For the text-containing cell, return its midpoint in [x, y] coordinate format. 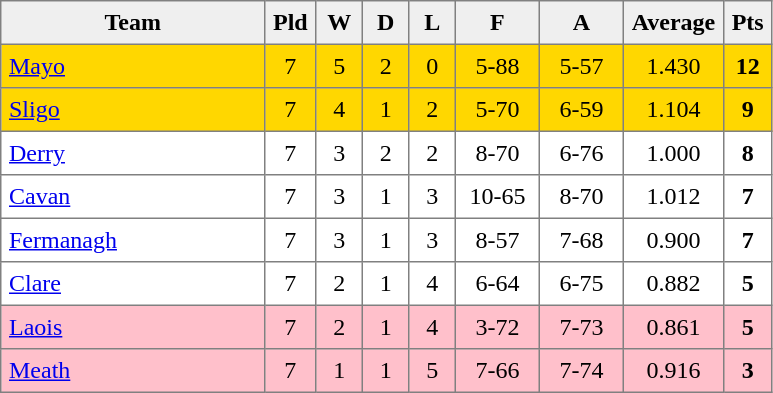
6-59 [581, 110]
Meath [133, 371]
12 [747, 66]
6-76 [581, 153]
7-73 [581, 327]
6-64 [497, 284]
0 [432, 66]
5-70 [497, 110]
8 [747, 153]
5-88 [497, 66]
0.900 [673, 240]
7-74 [581, 371]
Mayo [133, 66]
Clare [133, 284]
3-72 [497, 327]
Cavan [133, 197]
Team [133, 23]
Fermanagh [133, 240]
7-66 [497, 371]
10-65 [497, 197]
0.861 [673, 327]
7-68 [581, 240]
0.916 [673, 371]
Sligo [133, 110]
Pld [290, 23]
D [385, 23]
F [497, 23]
5-57 [581, 66]
9 [747, 110]
Average [673, 23]
1.430 [673, 66]
8-57 [497, 240]
0.882 [673, 284]
A [581, 23]
Laois [133, 327]
Derry [133, 153]
W [339, 23]
6-75 [581, 284]
1.012 [673, 197]
L [432, 23]
1.000 [673, 153]
Pts [747, 23]
1.104 [673, 110]
